Search for the cell housing the specified text and yield its (x, y) center coordinate. 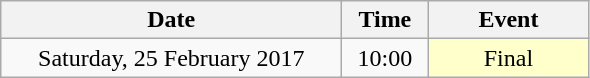
Time (385, 20)
Event (508, 20)
Saturday, 25 February 2017 (172, 58)
10:00 (385, 58)
Final (508, 58)
Date (172, 20)
